Pinpoint the cell where the given text exists, returning its [x, y] midpoint coordinate. 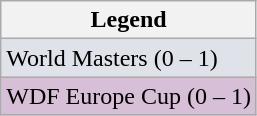
WDF Europe Cup (0 – 1) [129, 96]
Legend [129, 20]
World Masters (0 – 1) [129, 58]
